Capture the cell that displays the provided text and extract its [X, Y] central coordinate. 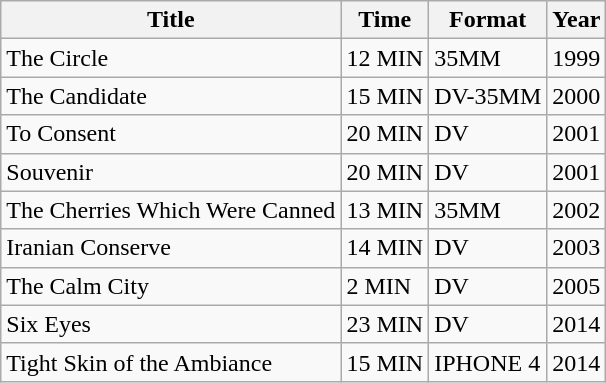
To Consent [171, 134]
2005 [576, 286]
Year [576, 20]
Time [385, 20]
IPHONE 4 [488, 362]
Format [488, 20]
14 MIN [385, 248]
13 MIN [385, 210]
Iranian Conserve [171, 248]
Six Eyes [171, 324]
The Cherries Which Were Canned [171, 210]
2000 [576, 96]
12 MIN [385, 58]
2002 [576, 210]
23 MIN [385, 324]
DV-35MM [488, 96]
2003 [576, 248]
Tight Skin of the Ambiance [171, 362]
Title [171, 20]
2 MIN [385, 286]
1999 [576, 58]
The Calm City [171, 286]
The Circle [171, 58]
The Candidate [171, 96]
Souvenir [171, 172]
